For the text-containing cell, return its midpoint in (X, Y) coordinate format. 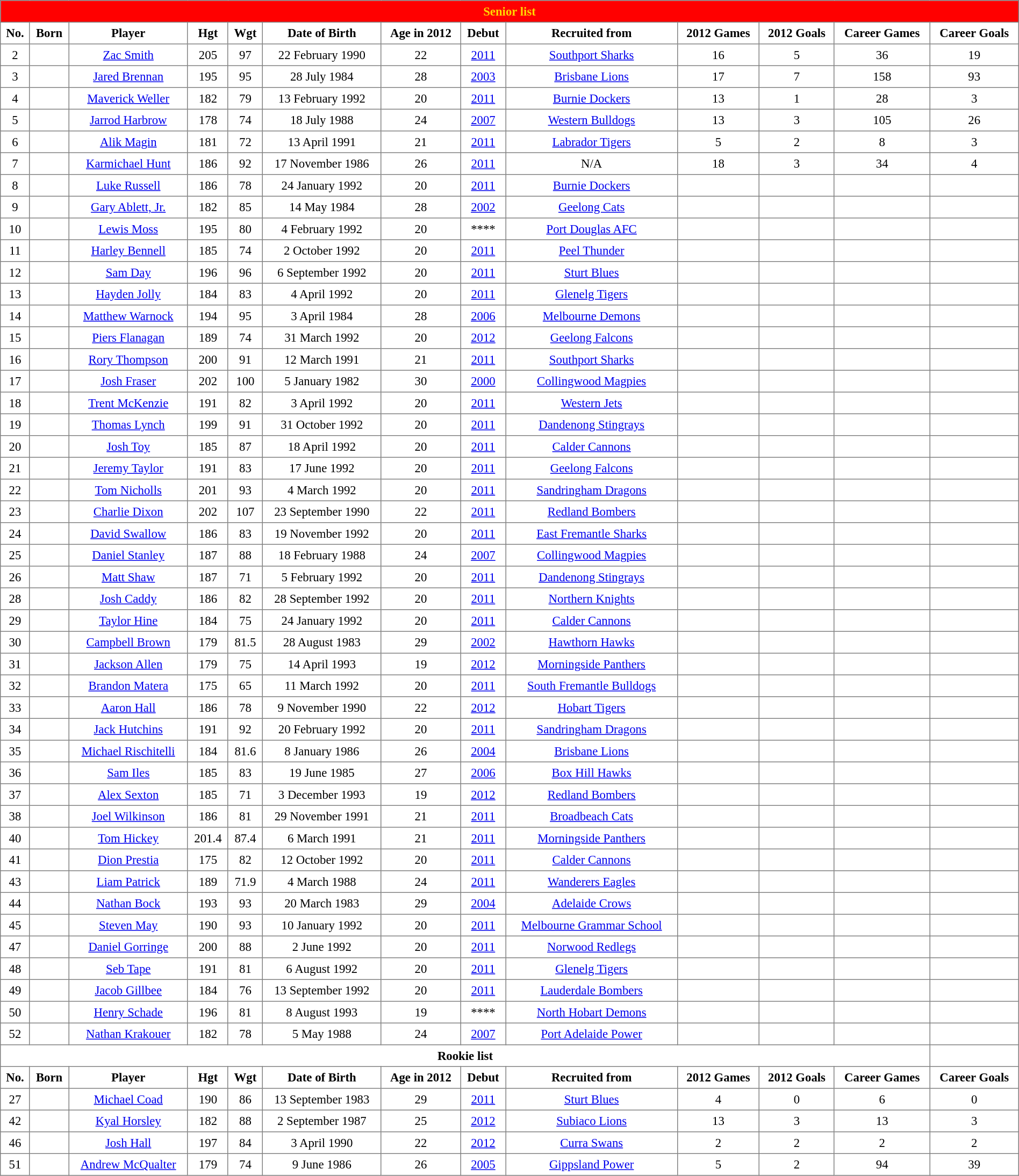
Taylor Hine (128, 621)
Box Hill Hawks (591, 773)
42 (15, 1121)
4 March 1992 (321, 490)
Alik Magin (128, 142)
Rory Thompson (128, 359)
Andrew McQualter (128, 1164)
87 (245, 446)
David Swallow (128, 533)
Sam Iles (128, 773)
22 February 1990 (321, 55)
Campbell Brown (128, 642)
Hobart Tigers (591, 708)
Labrador Tigers (591, 142)
20 February 1992 (321, 729)
2 September 1987 (321, 1121)
2 October 1992 (321, 250)
18 February 1988 (321, 555)
47 (15, 947)
23 September 1990 (321, 511)
Western Jets (591, 403)
199 (207, 424)
Liam Patrick (128, 882)
12 (15, 272)
3 April 1992 (321, 403)
18 July 1988 (321, 120)
38 (15, 816)
100 (245, 381)
46 (15, 1143)
51 (15, 1164)
Josh Caddy (128, 598)
52 (15, 1034)
4 April 1992 (321, 294)
48 (15, 969)
10 January 1992 (321, 925)
35 (15, 751)
4 February 1992 (321, 229)
29 November 1991 (321, 816)
201 (207, 490)
Alex Sexton (128, 795)
39 (974, 1164)
14 (15, 316)
13 April 1991 (321, 142)
13 February 1992 (321, 98)
80 (245, 229)
45 (15, 925)
Matt Shaw (128, 577)
Wanderers Eagles (591, 882)
105 (882, 120)
15 (15, 337)
Jacob Gillbee (128, 990)
19 June 1985 (321, 773)
Jack Hutchins (128, 729)
72 (245, 142)
94 (882, 1164)
Aaron Hall (128, 708)
Luke Russell (128, 185)
28 August 1983 (321, 642)
4 March 1988 (321, 882)
19 November 1992 (321, 533)
5 January 1982 (321, 381)
6 August 1992 (321, 969)
11 (15, 250)
31 March 1992 (321, 337)
Piers Flanagan (128, 337)
181 (207, 142)
18 April 1992 (321, 446)
Karmichael Hunt (128, 163)
17 June 1992 (321, 468)
2000 (484, 381)
Tom Nicholls (128, 490)
Josh Fraser (128, 381)
33 (15, 708)
Trent McKenzie (128, 403)
Subiaco Lions (591, 1121)
Melbourne Demons (591, 316)
3 April 1984 (321, 316)
Lauderdale Bombers (591, 990)
86 (245, 1099)
Nathan Bock (128, 903)
Charlie Dixon (128, 511)
107 (245, 511)
Maverick Weller (128, 98)
Joel Wilkinson (128, 816)
Josh Toy (128, 446)
40 (15, 838)
Northern Knights (591, 598)
81.6 (245, 751)
Jarrod Harbrow (128, 120)
North Hobart Demons (591, 1012)
Daniel Stanley (128, 555)
Brandon Matera (128, 686)
8 January 1986 (321, 751)
201.4 (207, 838)
Senior list (509, 11)
Norwood Redlegs (591, 947)
9 (15, 207)
Geelong Cats (591, 207)
Peel Thunder (591, 250)
Port Douglas AFC (591, 229)
10 (15, 229)
Nathan Krakouer (128, 1034)
8 August 1993 (321, 1012)
158 (882, 76)
Michael Coad (128, 1099)
76 (245, 990)
23 (15, 511)
N/A (591, 163)
Gary Ablett, Jr. (128, 207)
65 (245, 686)
2 June 1992 (321, 947)
Michael Rischitelli (128, 751)
44 (15, 903)
Kyal Horsley (128, 1121)
Jared Brennan (128, 76)
193 (207, 903)
Daniel Gorringe (128, 947)
Jeremy Taylor (128, 468)
6 September 1992 (321, 272)
Thomas Lynch (128, 424)
Western Bulldogs (591, 120)
3 December 1993 (321, 795)
13 September 1992 (321, 990)
South Fremantle Bulldogs (591, 686)
28 July 1984 (321, 76)
2005 (484, 1164)
11 March 1992 (321, 686)
12 October 1992 (321, 860)
Harley Bennell (128, 250)
31 (15, 664)
81.5 (245, 642)
178 (207, 120)
97 (245, 55)
79 (245, 98)
20 March 1983 (321, 903)
Curra Swans (591, 1143)
85 (245, 207)
84 (245, 1143)
Henry Schade (128, 1012)
5 May 1988 (321, 1034)
Hawthorn Hawks (591, 642)
205 (207, 55)
12 March 1991 (321, 359)
96 (245, 272)
Zac Smith (128, 55)
Seb Tape (128, 969)
1 (796, 98)
9 June 1986 (321, 1164)
194 (207, 316)
Sam Day (128, 272)
Rookie list (465, 1056)
Tom Hickey (128, 838)
Port Adelaide Power (591, 1034)
Gippsland Power (591, 1164)
Josh Hall (128, 1143)
17 November 1986 (321, 163)
Jackson Allen (128, 664)
50 (15, 1012)
31 October 1992 (321, 424)
Matthew Warnock (128, 316)
6 March 1991 (321, 838)
East Fremantle Sharks (591, 533)
41 (15, 860)
49 (15, 990)
71.9 (245, 882)
32 (15, 686)
13 September 1983 (321, 1099)
87.4 (245, 838)
197 (207, 1143)
3 April 1990 (321, 1143)
Broadbeach Cats (591, 816)
37 (15, 795)
28 September 1992 (321, 598)
Dion Prestia (128, 860)
Adelaide Crows (591, 903)
5 February 1992 (321, 577)
2003 (484, 76)
Hayden Jolly (128, 294)
Steven May (128, 925)
43 (15, 882)
14 April 1993 (321, 664)
Lewis Moss (128, 229)
9 November 1990 (321, 708)
14 May 1984 (321, 207)
Melbourne Grammar School (591, 925)
